For the text-containing cell, return its midpoint in (x, y) coordinate format. 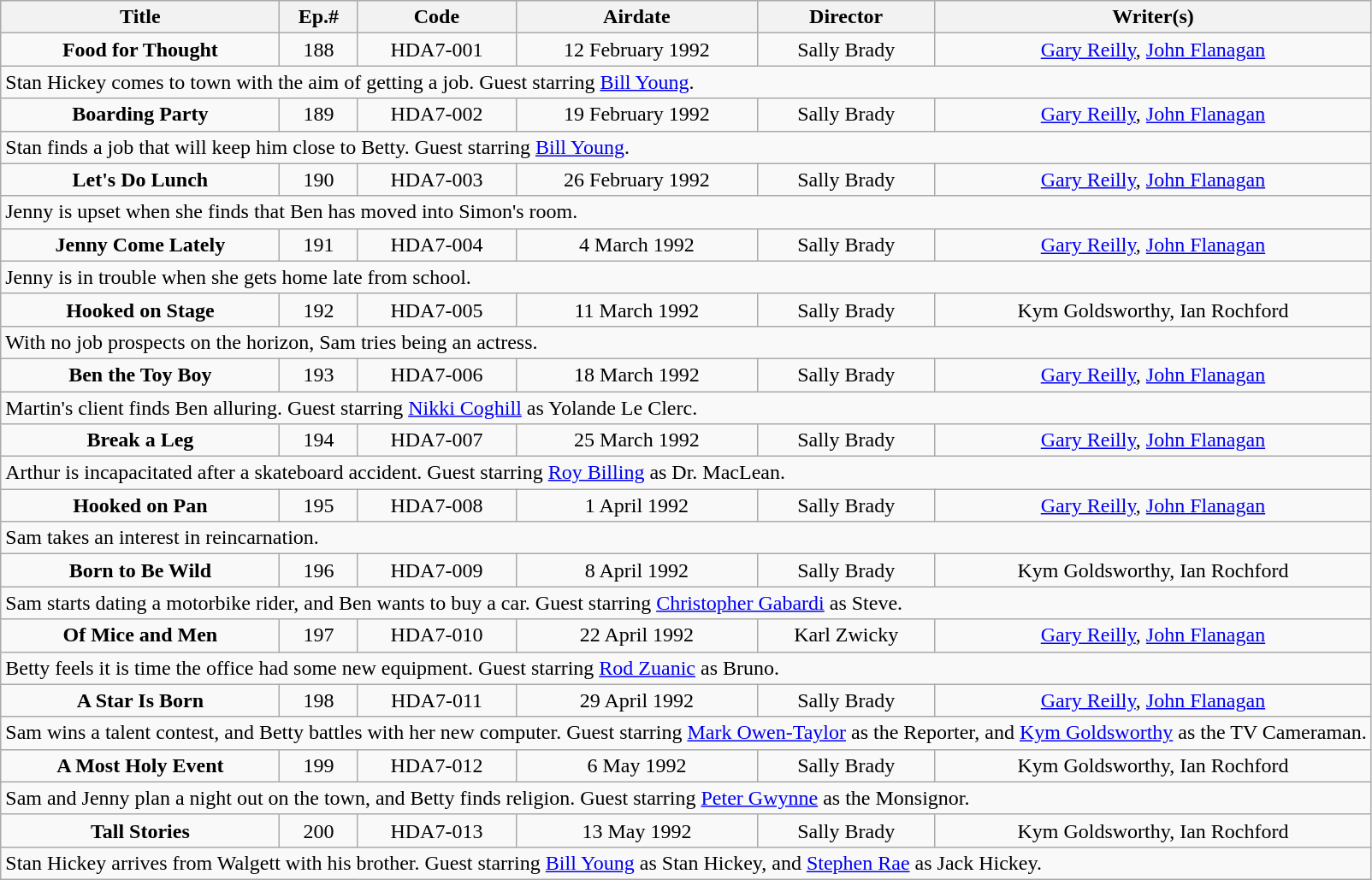
Karl Zwicky (847, 635)
29 April 1992 (636, 700)
188 (318, 50)
HDA7-009 (436, 570)
HDA7-013 (436, 830)
Stan Hickey comes to town with the aim of getting a job. Guest starring Bill Young. (686, 82)
18 March 1992 (636, 375)
200 (318, 830)
191 (318, 245)
HDA7-003 (436, 180)
Sam and Jenny plan a night out on the town, and Betty finds religion. Guest starring Peter Gwynne as the Monsignor. (686, 798)
A Most Holy Event (140, 765)
Arthur is incapacitated after a skateboard accident. Guest starring Roy Billing as Dr. MacLean. (686, 473)
197 (318, 635)
Hooked on Pan (140, 505)
13 May 1992 (636, 830)
1 April 1992 (636, 505)
HDA7-004 (436, 245)
6 May 1992 (636, 765)
Betty feels it is time the office had some new equipment. Guest starring Rod Zuanic as Bruno. (686, 668)
189 (318, 115)
A Star Is Born (140, 700)
HDA7-008 (436, 505)
Of Mice and Men (140, 635)
Title (140, 17)
8 April 1992 (636, 570)
With no job prospects on the horizon, Sam tries being an actress. (686, 342)
Jenny is upset when she finds that Ben has moved into Simon's room. (686, 212)
22 April 1992 (636, 635)
Ep.# (318, 17)
Food for Thought (140, 50)
HDA7-010 (436, 635)
Martin's client finds Ben alluring. Guest starring Nikki Coghill as Yolande Le Clerc. (686, 408)
11 March 1992 (636, 310)
HDA7-007 (436, 440)
Writer(s) (1153, 17)
194 (318, 440)
25 March 1992 (636, 440)
Jenny Come Lately (140, 245)
HDA7-005 (436, 310)
Stan finds a job that will keep him close to Betty. Guest starring Bill Young. (686, 147)
Code (436, 17)
195 (318, 505)
Sam takes an interest in reincarnation. (686, 538)
199 (318, 765)
19 February 1992 (636, 115)
12 February 1992 (636, 50)
HDA7-002 (436, 115)
Boarding Party (140, 115)
196 (318, 570)
4 March 1992 (636, 245)
Tall Stories (140, 830)
Sam starts dating a motorbike rider, and Ben wants to buy a car. Guest starring Christopher Gabardi as Steve. (686, 603)
192 (318, 310)
Ben the Toy Boy (140, 375)
190 (318, 180)
198 (318, 700)
HDA7-012 (436, 765)
HDA7-001 (436, 50)
Airdate (636, 17)
Break a Leg (140, 440)
HDA7-006 (436, 375)
26 February 1992 (636, 180)
Stan Hickey arrives from Walgett with his brother. Guest starring Bill Young as Stan Hickey, and Stephen Rae as Jack Hickey. (686, 863)
Let's Do Lunch (140, 180)
Hooked on Stage (140, 310)
Jenny is in trouble when she gets home late from school. (686, 277)
Director (847, 17)
Born to Be Wild (140, 570)
193 (318, 375)
HDA7-011 (436, 700)
